Capture the cell that displays the provided text and extract its (X, Y) central coordinate. 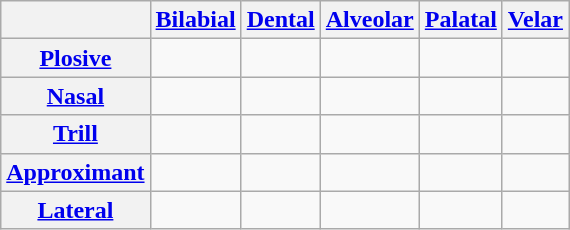
Velar (535, 20)
Nasal (76, 96)
Trill (76, 134)
Lateral (76, 210)
Alveolar (370, 20)
Plosive (76, 58)
Approximant (76, 172)
Dental (280, 20)
Bilabial (196, 20)
Palatal (460, 20)
